Find where the given text appears and provide that cell's center as [x, y] coordinate. 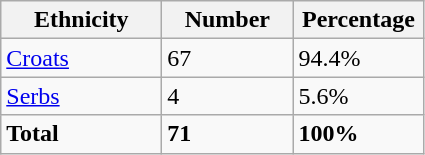
Ethnicity [82, 20]
71 [228, 134]
94.4% [358, 58]
Croats [82, 58]
5.6% [358, 96]
Total [82, 134]
Percentage [358, 20]
4 [228, 96]
Number [228, 20]
100% [358, 134]
Serbs [82, 96]
67 [228, 58]
